From the cell containing the given text, extract its center point as (X, Y) coordinate. 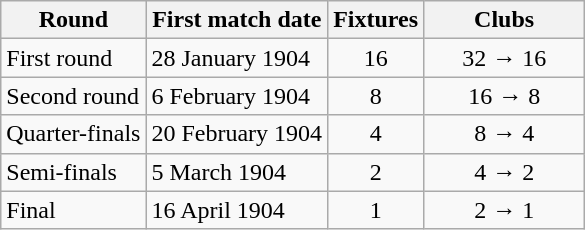
Clubs (504, 20)
Final (74, 210)
32 → 16 (504, 58)
First round (74, 58)
Fixtures (376, 20)
16 (376, 58)
28 January 1904 (237, 58)
First match date (237, 20)
16 April 1904 (237, 210)
2 → 1 (504, 210)
Round (74, 20)
2 (376, 172)
Semi-finals (74, 172)
20 February 1904 (237, 134)
4 (376, 134)
Second round (74, 96)
5 March 1904 (237, 172)
Quarter-finals (74, 134)
4 → 2 (504, 172)
16 → 8 (504, 96)
8 (376, 96)
1 (376, 210)
8 → 4 (504, 134)
6 February 1904 (237, 96)
